Identify which cell holds the provided text, then report its (x, y) central coordinate. 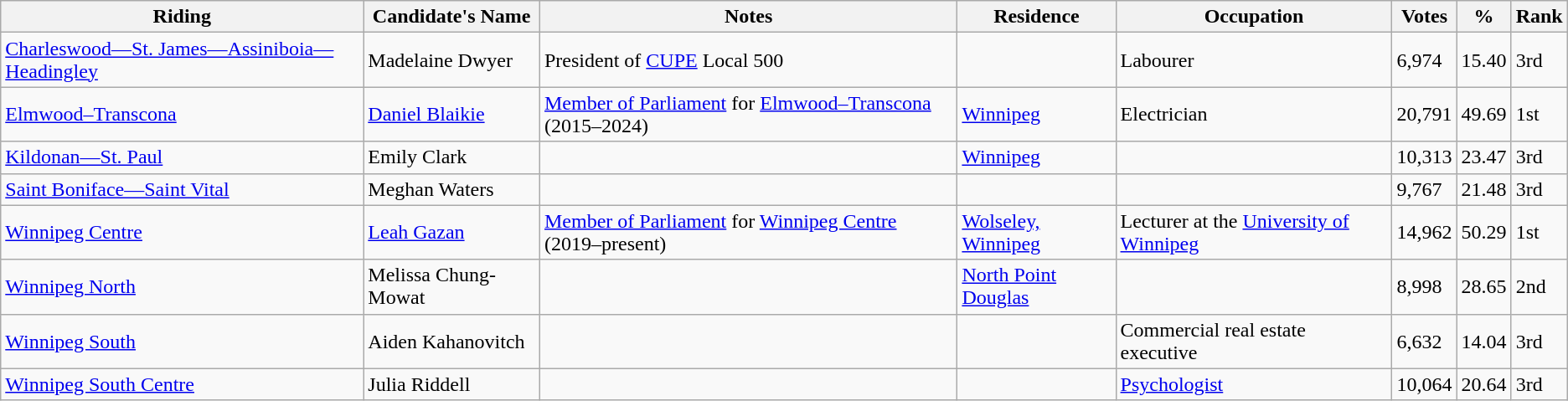
Madelaine Dwyer (452, 60)
49.69 (1484, 114)
Winnipeg Centre (183, 233)
15.40 (1484, 60)
Saint Boniface—Saint Vital (183, 189)
Elmwood–Transcona (183, 114)
Candidate's Name (452, 17)
10,313 (1424, 157)
North Point Douglas (1037, 286)
Winnipeg South (183, 342)
Notes (748, 17)
9,767 (1424, 189)
2nd (1540, 286)
6,974 (1424, 60)
Commercial real estate executive (1254, 342)
Rank (1540, 17)
8,998 (1424, 286)
Daniel Blaikie (452, 114)
Emily Clark (452, 157)
28.65 (1484, 286)
Aiden Kahanovitch (452, 342)
Leah Gazan (452, 233)
Votes (1424, 17)
Riding (183, 17)
Labourer (1254, 60)
Winnipeg North (183, 286)
President of CUPE Local 500 (748, 60)
20.64 (1484, 384)
21.48 (1484, 189)
Occupation (1254, 17)
Julia Riddell (452, 384)
14,962 (1424, 233)
Member of Parliament for Elmwood–Transcona (2015–2024) (748, 114)
50.29 (1484, 233)
Residence (1037, 17)
Wolseley, Winnipeg (1037, 233)
20,791 (1424, 114)
Charleswood—St. James—Assiniboia—Headingley (183, 60)
Electrician (1254, 114)
23.47 (1484, 157)
Winnipeg South Centre (183, 384)
Psychologist (1254, 384)
% (1484, 17)
Melissa Chung-Mowat (452, 286)
Member of Parliament for Winnipeg Centre (2019–present) (748, 233)
14.04 (1484, 342)
Meghan Waters (452, 189)
Lecturer at the University of Winnipeg (1254, 233)
6,632 (1424, 342)
10,064 (1424, 384)
Kildonan—St. Paul (183, 157)
